Search for the cell housing the specified text and yield its [X, Y] center coordinate. 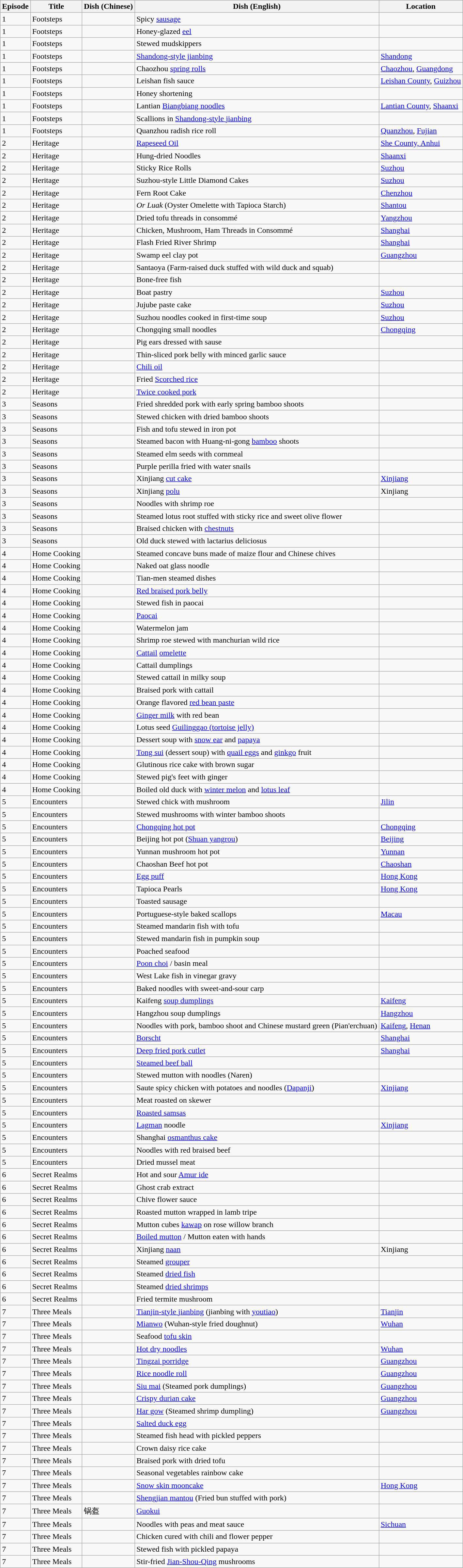
Seasonal vegetables rainbow cake [257, 1473]
Or Luak (Oyster Omelette with Tapioca Starch) [257, 205]
Egg puff [257, 876]
Stewed mushrooms with winter bamboo shoots [257, 814]
Twice cooked pork [257, 392]
Saute spicy chicken with potatoes and noodles (Dapanji) [257, 1088]
Bone-free fish [257, 280]
Chili oil [257, 367]
Cattail dumplings [257, 665]
Lotus seed Guilinggao (tortoise jelly) [257, 727]
Chongqing hot pot [257, 827]
Lantian Biangbiang noodles [257, 106]
Ginger milk with red bean [257, 715]
Fern Root Cake [257, 193]
Naked oat glass noodle [257, 566]
Tian-men steamed dishes [257, 578]
Santaoya (Farm-raised duck stuffed with wild duck and squab) [257, 267]
Portuguese-style baked scallops [257, 914]
Shrimp roe stewed with manchurian wild rice [257, 640]
Boiled mutton / Mutton eaten with hands [257, 1237]
Honey-glazed eel [257, 31]
Baked noodles with sweet-and-sour carp [257, 988]
Sichuan [421, 1524]
Mianwo (Wuhan-style fried doughnut) [257, 1324]
Leishan fish sauce [257, 81]
Dried mussel meat [257, 1162]
Kaifeng, Henan [421, 1026]
Xinjiang naan [257, 1249]
Crispy durian cake [257, 1399]
Stewed mutton with noodles (Naren) [257, 1075]
Flash Fried River Shrimp [257, 243]
Xinjiang cut cake [257, 479]
Hangzhou [421, 1013]
Steamed concave buns made of maize flour and Chinese chives [257, 553]
Jilin [421, 802]
Crown daisy rice cake [257, 1448]
Poached seafood [257, 951]
Suzhou-style Little Diamond Cakes [257, 181]
Noodles with pork, bamboo shoot and Chinese mustard green (Pian'erchuan) [257, 1026]
Steamed bacon with Huang-ni-gong bamboo shoots [257, 441]
Fried Scorched rice [257, 379]
Stewed pig's feet with ginger [257, 777]
Title [56, 7]
Hot dry noodles [257, 1349]
Tong sui (dessert soup) with quail eggs and ginkgo fruit [257, 752]
Stir-fried Jian-Shou-Qing mushrooms [257, 1561]
Macau [421, 914]
Stewed mudskippers [257, 44]
Old duck stewed with lactarius deliciosus [257, 541]
Steamed dried shrimps [257, 1287]
Dessert soup with snow ear and papaya [257, 740]
Stewed mandarin fish in pumpkin soup [257, 938]
She County, Anhui [421, 143]
Watermelon jam [257, 628]
Thin-sliced pork belly with minced garlic sauce [257, 354]
Location [421, 7]
Stewed fish in paocai [257, 603]
Kaifeng [421, 1001]
Lagman noodle [257, 1125]
Shantou [421, 205]
Kaifeng soup dumplings [257, 1001]
Hangzhou soup dumplings [257, 1013]
Red braised pork belly [257, 591]
Shengjian mantou (Fried bun stuffed with pork) [257, 1498]
Purple perilla fried with water snails [257, 466]
Ghost crab extract [257, 1187]
Boiled old duck with winter melon and lotus leaf [257, 790]
Chenzhou [421, 193]
Steamed beef ball [257, 1063]
Swamp eel clay pot [257, 255]
Jujube paste cake [257, 305]
Steamed elm seeds with cornmeal [257, 454]
Borscht [257, 1038]
Scallions in Shandong-style jianbing [257, 118]
Chicken, Mushroom, Ham Threads in Consommé [257, 230]
Steamed grouper [257, 1262]
Braised chicken with chestnuts [257, 528]
Honey shortening [257, 93]
Yunnan [421, 852]
Beijing hot pot (Shuan yangrou) [257, 839]
Braised pork with cattail [257, 690]
Tapioca Pearls [257, 889]
Steamed fish head with pickled peppers [257, 1436]
Tianjin [421, 1311]
Roasted mutton wrapped in lamb tripe [257, 1212]
Paocai [257, 616]
Rapeseed Oil [257, 143]
Glutinous rice cake with brown sugar [257, 765]
Deep fried pork cutlet [257, 1050]
锅盔 [108, 1511]
Shanghai osmanthus cake [257, 1137]
Mutton cubes kawap on rose willow branch [257, 1224]
Chaoshan Beef hot pot [257, 864]
Chaoshan [421, 864]
Fish and tofu stewed in iron pot [257, 429]
Yangzhou [421, 218]
Dish (Chinese) [108, 7]
Sticky Rice Rolls [257, 168]
Yunnan mushroom hot pot [257, 852]
Hot and sour Amur ide [257, 1175]
Leishan County, Guizhou [421, 81]
Hung-dried Noodles [257, 156]
Chaozhou, Guangdong [421, 69]
Seafood tofu skin [257, 1336]
Spicy sausage [257, 19]
Suzhou noodles cooked in first-time soup [257, 317]
Braised pork with dried tofu [257, 1461]
Meat roasted on skewer [257, 1100]
Lantian County, Shaanxi [421, 106]
Quanzhou radish rice roll [257, 131]
Har gow (Steamed shrimp dumpling) [257, 1411]
Shandong [421, 56]
Chongqing small noodles [257, 329]
Stewed chicken with dried bamboo shoots [257, 417]
Episode [15, 7]
Dish (English) [257, 7]
Stewed chick with mushroom [257, 802]
Orange flavored red bean paste [257, 702]
Noodles with red braised beef [257, 1150]
Beijing [421, 839]
Toasted sausage [257, 901]
Xinjiang polu [257, 491]
Salted duck egg [257, 1423]
Cattail omelette [257, 653]
Shandong-style jianbing [257, 56]
Noodles with shrimp roe [257, 504]
Boat pastry [257, 292]
Chicken cured with chili and flower pepper [257, 1537]
Steamed lotus root stuffed with sticky rice and sweet olive flower [257, 516]
West Lake fish in vinegar gravy [257, 976]
Tingzai porridge [257, 1361]
Roasted samsas [257, 1112]
Tianjin-style jianbing (jianbing with youtiao) [257, 1311]
Stewed fish with pickled papaya [257, 1549]
Siu mai (Steamed pork dumplings) [257, 1386]
Steamed dried fish [257, 1274]
Snow skin mooncake [257, 1485]
Rice noodle roll [257, 1374]
Chaozhou spring rolls [257, 69]
Guokui [257, 1511]
Quanzhou, Fujian [421, 131]
Shaanxi [421, 156]
Stewed cattail in milky soup [257, 678]
Noodles with peas and meat sauce [257, 1524]
Dried tofu threads in consommé [257, 218]
Poon choi / basin meal [257, 964]
Steamed mandarin fish with tofu [257, 926]
Fried termite mushroom [257, 1299]
Chive flower sauce [257, 1200]
Pig ears dressed with sause [257, 342]
Fried shredded pork with early spring bamboo shoots [257, 404]
